Identify which cell holds the provided text, then report its [X, Y] central coordinate. 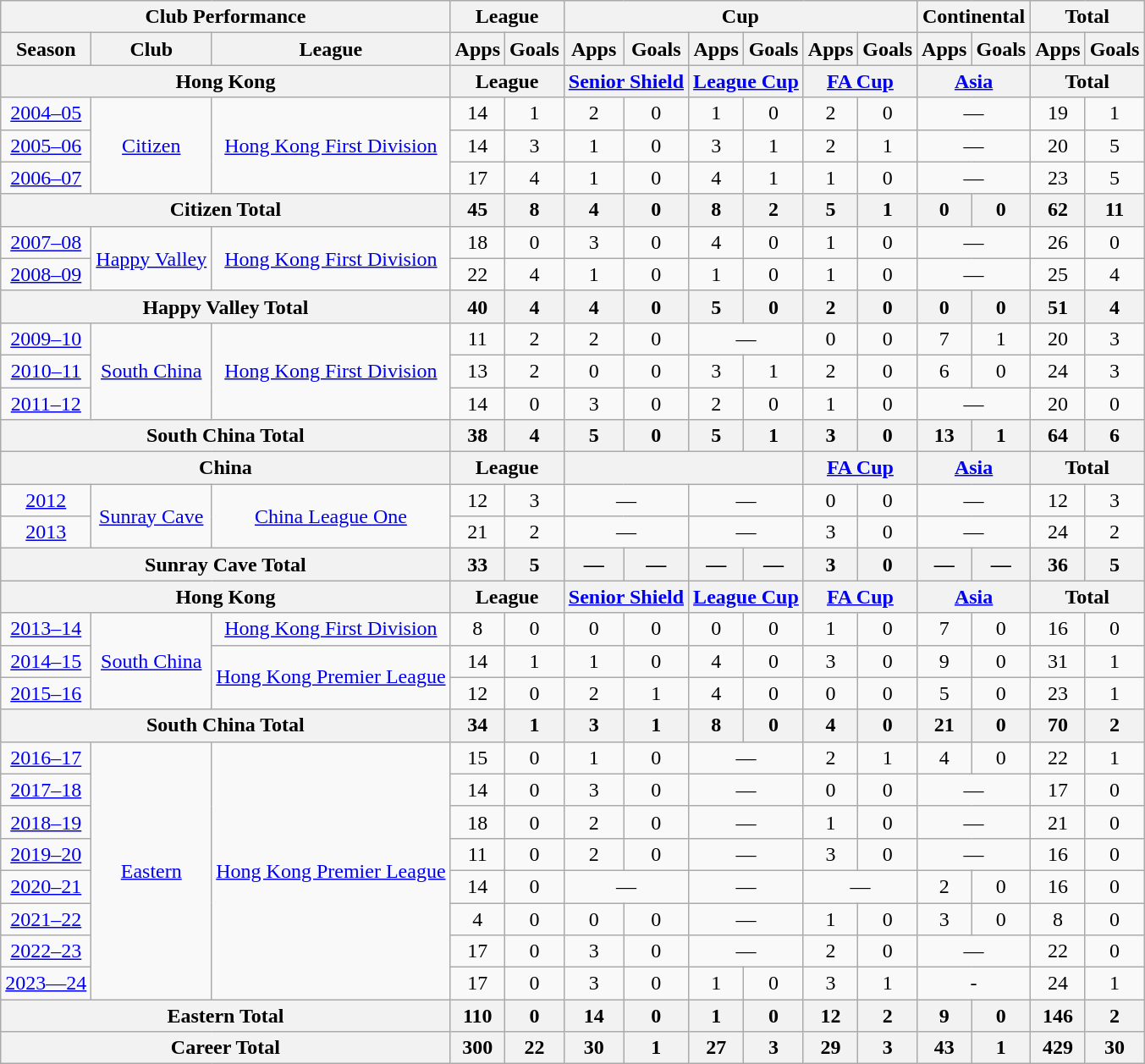
2016–17 [46, 758]
China League One [331, 516]
51 [1058, 306]
64 [1058, 436]
2012 [46, 500]
2008–09 [46, 274]
Eastern [151, 870]
29 [830, 1048]
2005–06 [46, 146]
70 [1058, 725]
2018–19 [46, 822]
Season [46, 49]
26 [1058, 242]
Citizen Total [225, 210]
Eastern Total [225, 1016]
2006–07 [46, 178]
Citizen [151, 146]
Continental [974, 17]
36 [1058, 565]
19 [1058, 113]
2013–14 [46, 629]
25 [1058, 274]
2014–15 [46, 661]
34 [477, 725]
2010–11 [46, 371]
62 [1058, 210]
45 [477, 210]
Sunray Cave Total [225, 565]
- [974, 984]
China [225, 468]
2013 [46, 532]
27 [716, 1048]
2015–16 [46, 693]
429 [1058, 1048]
2017–18 [46, 790]
2023—24 [46, 984]
2019–20 [46, 854]
Sunray Cave [151, 516]
300 [477, 1048]
Club [151, 49]
38 [477, 436]
2011–12 [46, 404]
33 [477, 565]
43 [944, 1048]
110 [477, 1016]
Cup [740, 17]
31 [1058, 661]
2020–21 [46, 886]
146 [1058, 1016]
Club Performance [225, 17]
40 [477, 306]
2009–10 [46, 339]
15 [477, 758]
2004–05 [46, 113]
Career Total [225, 1048]
Happy Valley [151, 258]
2021–22 [46, 918]
Happy Valley Total [225, 306]
2007–08 [46, 242]
2022–23 [46, 951]
